Extract the [X, Y] coordinate from the center of the cell holding the provided text.  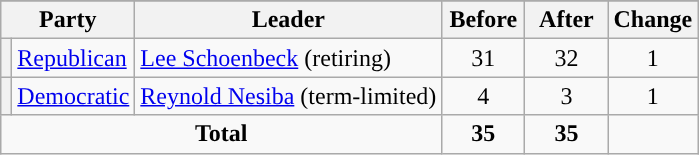
Lee Schoenbeck (retiring) [288, 58]
Democratic [74, 96]
3 [566, 96]
Leader [288, 20]
Party [68, 20]
Before [484, 20]
Reynold Nesiba (term-limited) [288, 96]
32 [566, 58]
31 [484, 58]
4 [484, 96]
Total [222, 134]
After [566, 20]
Republican [74, 58]
Change [653, 20]
